From the cell containing the given text, extract its center point as [X, Y] coordinate. 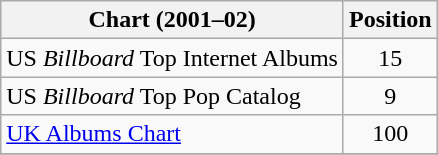
US Billboard Top Pop Catalog [172, 96]
Position [390, 20]
US Billboard Top Internet Albums [172, 58]
9 [390, 96]
15 [390, 58]
100 [390, 134]
Chart (2001–02) [172, 20]
UK Albums Chart [172, 134]
